Find where the given text appears and provide that cell's center as (x, y) coordinate. 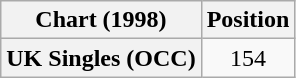
Position (248, 20)
Chart (1998) (101, 20)
UK Singles (OCC) (101, 58)
154 (248, 58)
